From the cell containing the given text, extract its center point as (X, Y) coordinate. 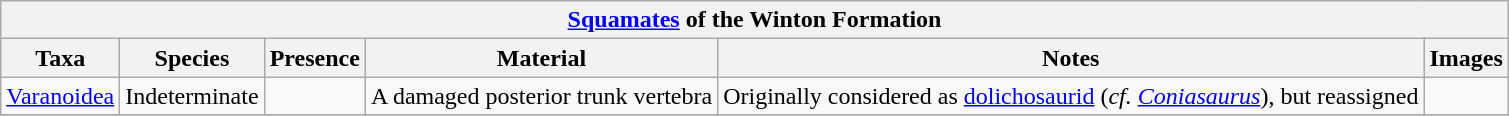
Species (192, 58)
Indeterminate (192, 96)
Varanoidea (60, 96)
Images (1466, 58)
A damaged posterior trunk vertebra (541, 96)
Taxa (60, 58)
Originally considered as dolichosaurid (cf. Coniasaurus), but reassigned (1071, 96)
Material (541, 58)
Squamates of the Winton Formation (755, 20)
Presence (314, 58)
Notes (1071, 58)
